Identify which cell holds the provided text, then report its (x, y) central coordinate. 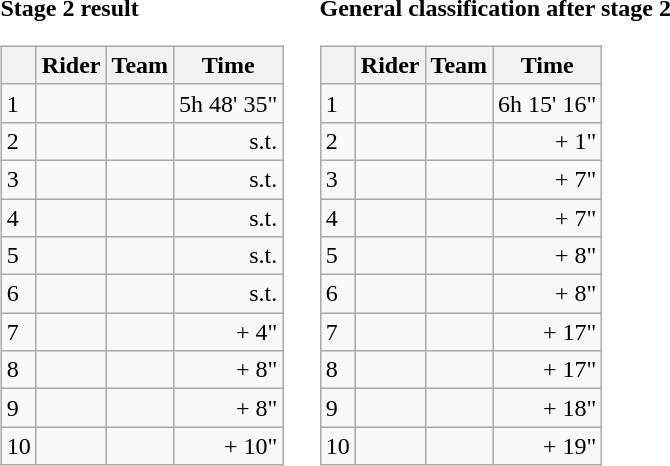
+ 18" (548, 408)
5h 48' 35" (228, 103)
+ 4" (228, 332)
+ 1" (548, 141)
6h 15' 16" (548, 103)
+ 19" (548, 446)
+ 10" (228, 446)
